Detect which cell encompasses the target text, then output its (X, Y) center coordinate. 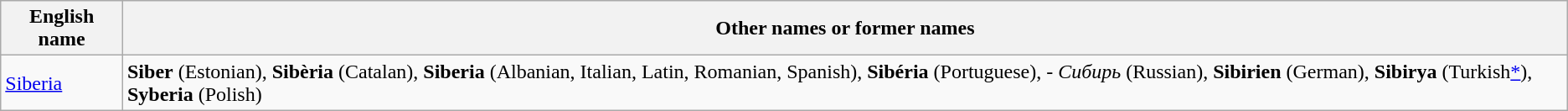
Siberia (62, 82)
English name (62, 29)
Other names or former names (844, 29)
